Locate the cell with the specified text and output its [X, Y] center coordinate. 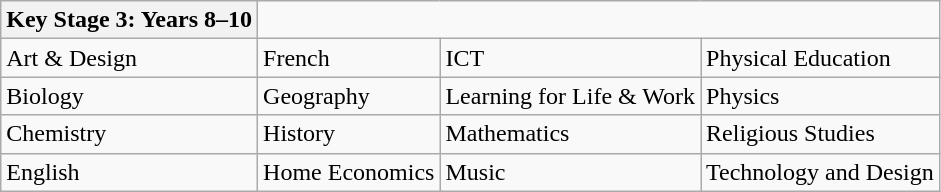
French [349, 58]
Mathematics [570, 134]
Learning for Life & Work [570, 96]
Geography [349, 96]
Technology and Design [820, 172]
Religious Studies [820, 134]
Physics [820, 96]
History [349, 134]
Chemistry [130, 134]
Home Economics [349, 172]
English [130, 172]
Physical Education [820, 58]
Biology [130, 96]
Art & Design [130, 58]
ICT [570, 58]
Key Stage 3: Years 8–10 [130, 20]
Music [570, 172]
